For the text-containing cell, return its midpoint in (x, y) coordinate format. 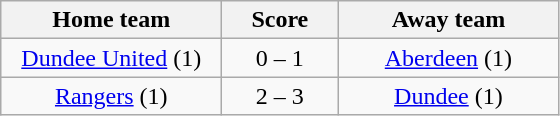
Home team (112, 20)
Away team (448, 20)
Score (280, 20)
Dundee (1) (448, 96)
Aberdeen (1) (448, 58)
2 – 3 (280, 96)
Rangers (1) (112, 96)
Dundee United (1) (112, 58)
0 – 1 (280, 58)
